Find where the given text appears and provide that cell's center as [x, y] coordinate. 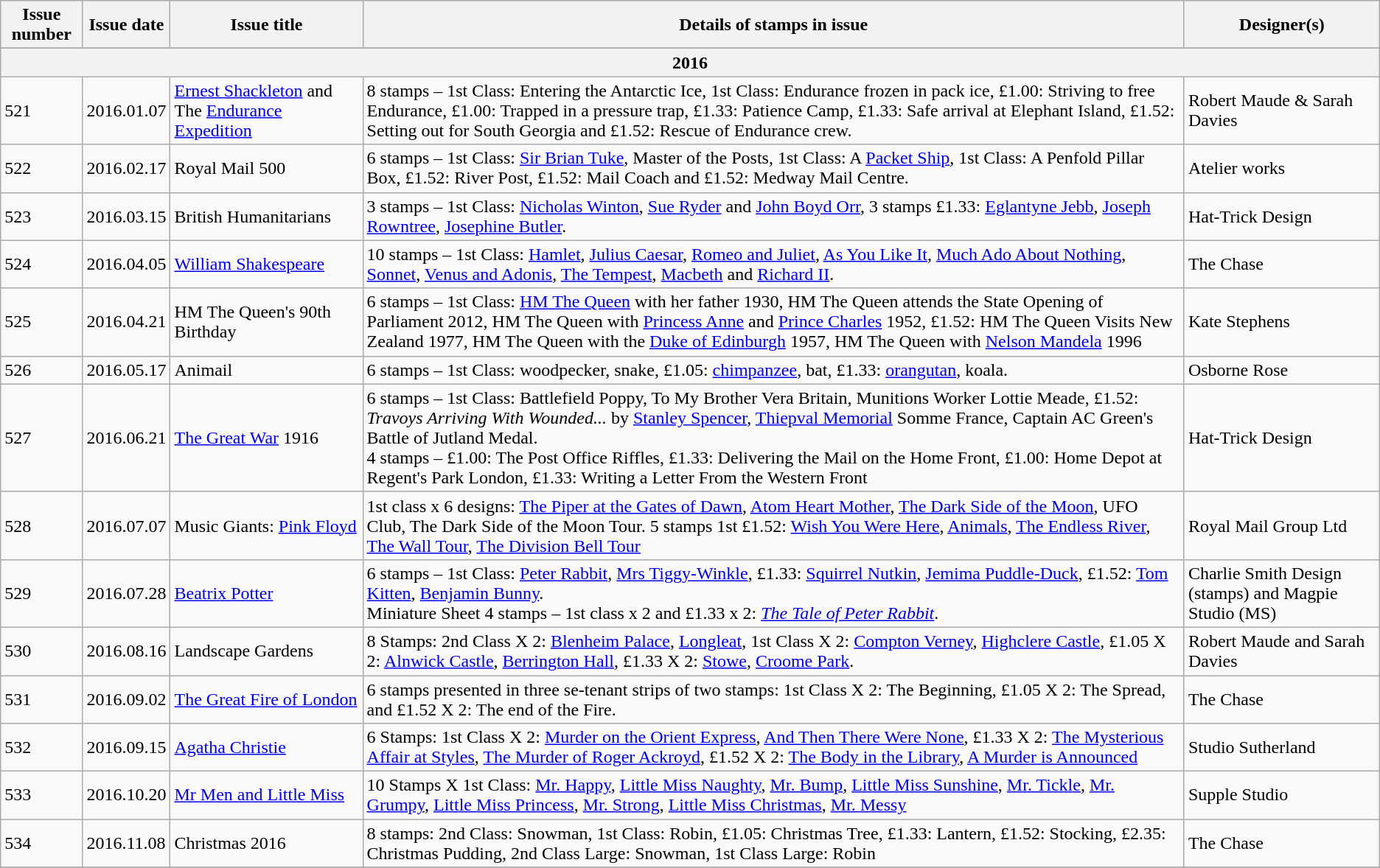
531 [41, 699]
Animail [267, 370]
Issue number [41, 25]
527 [41, 438]
2016.09.15 [127, 747]
Christmas 2016 [267, 843]
British Humanitarians [267, 217]
Osborne Rose [1281, 370]
2016.04.21 [127, 322]
The Great Fire of London [267, 699]
2016.09.02 [127, 699]
William Shakespeare [267, 264]
6 stamps – 1st Class: woodpecker, snake, £1.05: chimpanzee, bat, £1.33: orangutan, koala. [773, 370]
525 [41, 322]
2016.03.15 [127, 217]
Studio Sutherland [1281, 747]
Designer(s) [1281, 25]
Royal Mail Group Ltd [1281, 525]
2016.01.07 [127, 111]
Supple Studio [1281, 796]
Atelier works [1281, 168]
2016.04.05 [127, 264]
Robert Maude & Sarah Davies [1281, 111]
530 [41, 651]
534 [41, 843]
523 [41, 217]
HM The Queen's 90th Birthday [267, 322]
524 [41, 264]
2016.11.08 [127, 843]
Landscape Gardens [267, 651]
2016.07.28 [127, 593]
Music Giants: Pink Floyd [267, 525]
522 [41, 168]
Details of stamps in issue [773, 25]
2016 [690, 63]
526 [41, 370]
Royal Mail 500 [267, 168]
Charlie Smith Design (stamps) and Magpie Studio (MS) [1281, 593]
2016.02.17 [127, 168]
2016.07.07 [127, 525]
532 [41, 747]
533 [41, 796]
Ernest Shackleton and The Endurance Expedition [267, 111]
Agatha Christie [267, 747]
Issue date [127, 25]
2016.08.16 [127, 651]
529 [41, 593]
Issue title [267, 25]
2016.10.20 [127, 796]
Kate Stephens [1281, 322]
2016.05.17 [127, 370]
528 [41, 525]
The Great War 1916 [267, 438]
Mr Men and Little Miss [267, 796]
Robert Maude and Sarah Davies [1281, 651]
Beatrix Potter [267, 593]
6 stamps presented in three se-tenant strips of two stamps: 1st Class X 2: The Beginning, £1.05 X 2: The Spread, and £1.52 X 2: The end of the Fire. [773, 699]
2016.06.21 [127, 438]
3 stamps – 1st Class: Nicholas Winton, Sue Ryder and John Boyd Orr, 3 stamps £1.33: Eglantyne Jebb, Joseph Rowntree, Josephine Butler. [773, 217]
521 [41, 111]
